Scan for the cell matching the given text and deliver its [x, y] coordinate at center. 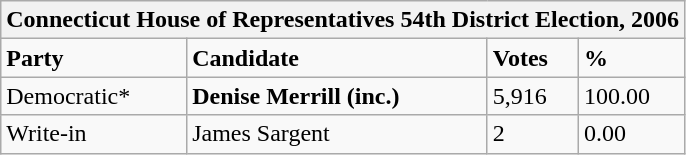
2 [532, 134]
Party [94, 58]
Denise Merrill (inc.) [338, 96]
5,916 [532, 96]
100.00 [631, 96]
% [631, 58]
Candidate [338, 58]
James Sargent [338, 134]
Votes [532, 58]
Democratic* [94, 96]
Connecticut House of Representatives 54th District Election, 2006 [343, 20]
0.00 [631, 134]
Write-in [94, 134]
